Output the [x, y] coordinate of the center of the cell containing the given text.  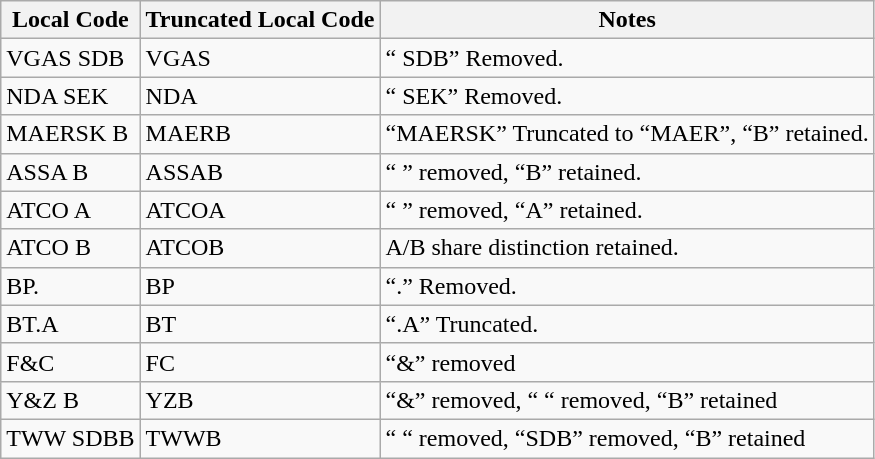
ASSAB [260, 172]
NDA [260, 96]
BT [260, 324]
MAERSK B [70, 134]
ASSA B [70, 172]
“.A” Truncated. [627, 324]
“ ” removed, “A” retained. [627, 210]
ATCOB [260, 248]
“&” removed [627, 362]
“MAERSK” Truncated to “MAER”, “B” retained. [627, 134]
“ “ removed, “SDB” removed, “B” retained [627, 438]
ATCO B [70, 248]
TWW SDBB [70, 438]
ATCOA [260, 210]
YZB [260, 400]
“ SDB” Removed. [627, 58]
A/B share distinction retained. [627, 248]
VGAS SDB [70, 58]
BT.A [70, 324]
MAERB [260, 134]
“.” Removed. [627, 286]
FC [260, 362]
TWWB [260, 438]
“&” removed, “ “ removed, “B” retained [627, 400]
BP [260, 286]
Y&Z B [70, 400]
Notes [627, 20]
F&C [70, 362]
ATCO A [70, 210]
Local Code [70, 20]
“ SEK” Removed. [627, 96]
NDA SEK [70, 96]
BP. [70, 286]
Truncated Local Code [260, 20]
VGAS [260, 58]
“ ” removed, “B” retained. [627, 172]
